Scan for the cell matching the given text and deliver its [X, Y] coordinate at center. 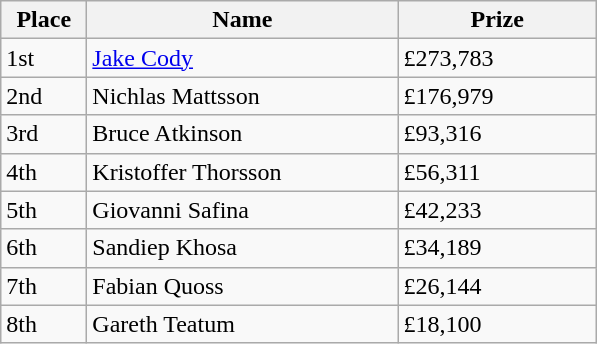
5th [44, 210]
3rd [44, 134]
4th [44, 172]
Name [242, 20]
£42,233 [498, 210]
Nichlas Mattsson [242, 96]
£18,100 [498, 324]
Giovanni Safina [242, 210]
Sandiep Khosa [242, 248]
£56,311 [498, 172]
Kristoffer Thorsson [242, 172]
Fabian Quoss [242, 286]
£34,189 [498, 248]
8th [44, 324]
Bruce Atkinson [242, 134]
Place [44, 20]
6th [44, 248]
£273,783 [498, 58]
2nd [44, 96]
£26,144 [498, 286]
1st [44, 58]
£93,316 [498, 134]
£176,979 [498, 96]
Jake Cody [242, 58]
Prize [498, 20]
Gareth Teatum [242, 324]
7th [44, 286]
